Output the [X, Y] coordinate of the center of the cell containing the given text.  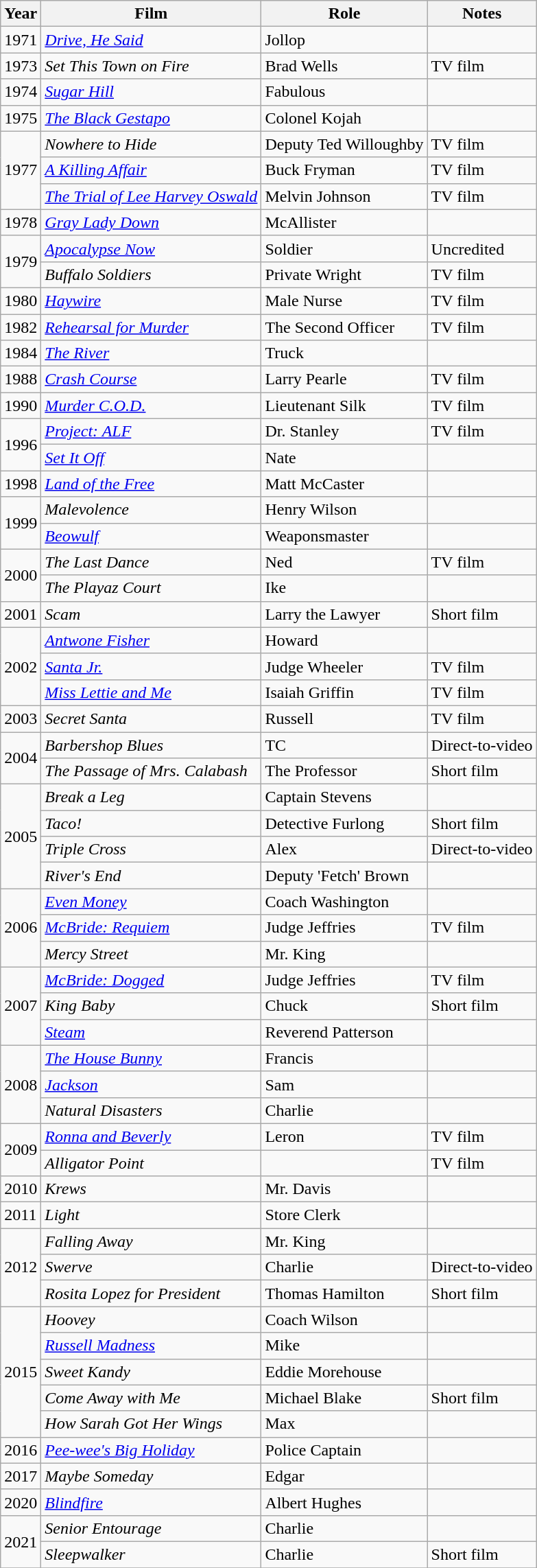
Rosita Lopez for President [151, 1294]
1984 [21, 353]
Scam [151, 614]
Eddie Morehouse [344, 1372]
Colonel Kojah [344, 118]
Sam [344, 1084]
Hoovey [151, 1320]
Malevolence [151, 510]
Jackson [151, 1084]
Even Money [151, 902]
TC [344, 745]
Store Clerk [344, 1215]
Howard [344, 640]
The House Bunny [151, 1058]
How Sarah Got Her Wings [151, 1424]
Drive, He Said [151, 40]
Melvin Johnson [344, 196]
1975 [21, 118]
Land of the Free [151, 484]
2020 [21, 1502]
Swerve [151, 1267]
Light [151, 1215]
1979 [21, 261]
McBride: Dogged [151, 980]
Alligator Point [151, 1163]
Sugar Hill [151, 92]
2002 [21, 666]
Larry the Lawyer [344, 614]
Reverend Patterson [344, 1032]
1996 [21, 445]
Russell Madness [151, 1346]
Film [151, 14]
Michael Blake [344, 1398]
Secret Santa [151, 718]
Nate [344, 458]
Weaponsmaster [344, 536]
Maybe Someday [151, 1476]
2015 [21, 1372]
Crash Course [151, 379]
Sleepwalker [151, 1554]
1973 [21, 66]
River's End [151, 876]
2009 [21, 1149]
Fabulous [344, 92]
Judge Wheeler [344, 666]
Lieutenant Silk [344, 406]
Beowulf [151, 536]
Brad Wells [344, 66]
2006 [21, 928]
Ned [344, 562]
Larry Pearle [344, 379]
Break a Leg [151, 797]
Miss Lettie and Me [151, 692]
Krews [151, 1189]
Murder C.O.D. [151, 406]
Chuck [344, 1006]
Antwone Fisher [151, 640]
1982 [21, 327]
Deputy 'Fetch' Brown [344, 876]
Rehearsal for Murder [151, 327]
Year [21, 14]
Mike [344, 1346]
The Trial of Lee Harvey Oswald [151, 196]
Truck [344, 353]
2017 [21, 1476]
Uncredited [481, 248]
Henry Wilson [344, 510]
Pee-wee's Big Holiday [151, 1450]
Ike [344, 588]
1977 [21, 170]
Albert Hughes [344, 1502]
Buffalo Soldiers [151, 274]
Senior Entourage [151, 1528]
The Professor [344, 771]
The Black Gestapo [151, 118]
2011 [21, 1215]
Blindfire [151, 1502]
2001 [21, 614]
Mr. Davis [344, 1189]
Mercy Street [151, 954]
2005 [21, 836]
Leron [344, 1136]
2004 [21, 758]
1980 [21, 301]
Matt McCaster [344, 484]
Taco! [151, 823]
The Playaz Court [151, 588]
2008 [21, 1084]
Steam [151, 1032]
The Second Officer [344, 327]
Edgar [344, 1476]
Dr. Stanley [344, 432]
Soldier [344, 248]
Buck Fryman [344, 170]
Sweet Kandy [151, 1372]
Triple Cross [151, 850]
2012 [21, 1267]
Notes [481, 14]
Police Captain [344, 1450]
Private Wright [344, 274]
1971 [21, 40]
Max [344, 1424]
1988 [21, 379]
Barbershop Blues [151, 745]
A Killing Affair [151, 170]
Thomas Hamilton [344, 1294]
1998 [21, 484]
Francis [344, 1058]
The Last Dance [151, 562]
1978 [21, 222]
1990 [21, 406]
2000 [21, 575]
Nowhere to Hide [151, 144]
McBride: Requiem [151, 928]
Male Nurse [344, 301]
Gray Lady Down [151, 222]
1974 [21, 92]
Captain Stevens [344, 797]
Natural Disasters [151, 1110]
2007 [21, 1006]
2010 [21, 1189]
1999 [21, 523]
2021 [21, 1541]
Coach Wilson [344, 1320]
Isaiah Griffin [344, 692]
Jollop [344, 40]
Ronna and Beverly [151, 1136]
2016 [21, 1450]
McAllister [344, 222]
Apocalypse Now [151, 248]
Haywire [151, 301]
Detective Furlong [344, 823]
Falling Away [151, 1241]
The River [151, 353]
Come Away with Me [151, 1398]
Project: ALF [151, 432]
Coach Washington [344, 902]
King Baby [151, 1006]
Russell [344, 718]
The Passage of Mrs. Calabash [151, 771]
Deputy Ted Willoughby [344, 144]
Set It Off [151, 458]
2003 [21, 718]
Alex [344, 850]
Santa Jr. [151, 666]
Set This Town on Fire [151, 66]
Role [344, 14]
